Capture the cell that displays the provided text and extract its (x, y) central coordinate. 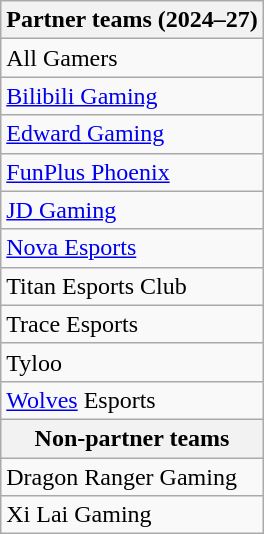
Bilibili Gaming (132, 96)
FunPlus Phoenix (132, 172)
Dragon Ranger Gaming (132, 477)
Partner teams (2024–27) (132, 20)
Xi Lai Gaming (132, 515)
Titan Esports Club (132, 286)
Edward Gaming (132, 134)
Nova Esports (132, 248)
JD Gaming (132, 210)
Wolves Esports (132, 400)
All Gamers (132, 58)
Tyloo (132, 362)
Non-partner teams (132, 438)
Trace Esports (132, 324)
